Capture the cell that displays the provided text and extract its [X, Y] central coordinate. 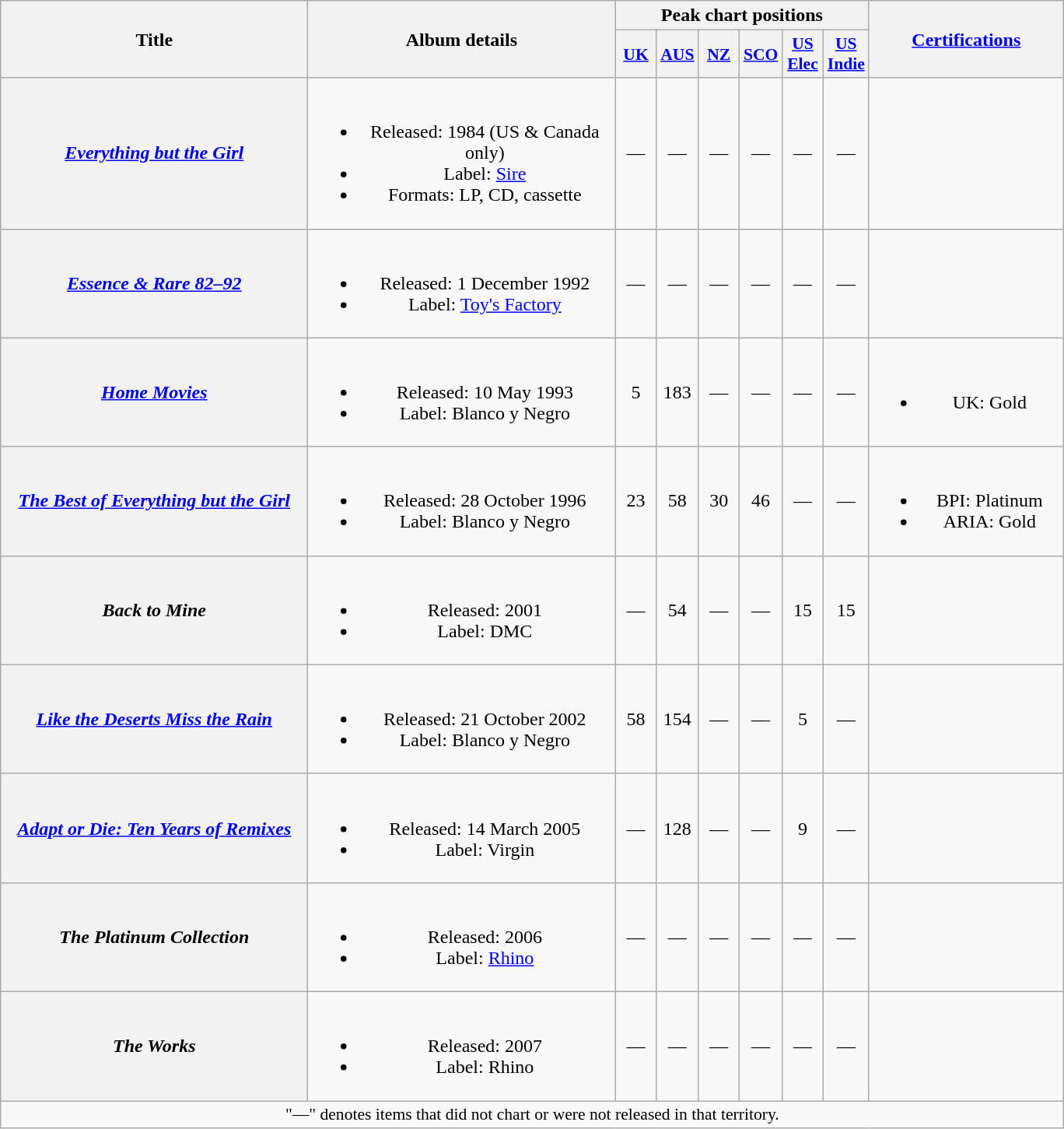
BPI: PlatinumARIA: Gold [966, 501]
Released: 10 May 1993Label: Blanco y Negro [462, 392]
Released: 2001Label: DMC [462, 610]
23 [636, 501]
46 [761, 501]
Back to Mine [154, 610]
The Works [154, 1046]
Album details [462, 39]
9 [803, 828]
Home Movies [154, 392]
Certifications [966, 39]
AUS [677, 54]
The Platinum Collection [154, 937]
USIndie [846, 54]
Released: 1984 (US & Canada only)Label: SireFormats: LP, CD, cassette [462, 153]
Peak chart positions [742, 16]
Released: 2006Label: Rhino [462, 937]
UK: Gold [966, 392]
Released: 21 October 2002Label: Blanco y Negro [462, 719]
NZ [719, 54]
The Best of Everything but the Girl [154, 501]
154 [677, 719]
Essence & Rare 82–92 [154, 283]
"—" denotes items that did not chart or were not released in that territory. [532, 1114]
Everything but the Girl [154, 153]
Title [154, 39]
Adapt or Die: Ten Years of Remixes [154, 828]
30 [719, 501]
128 [677, 828]
Like the Deserts Miss the Rain [154, 719]
Released: 2007Label: Rhino [462, 1046]
Released: 14 March 2005Label: Virgin [462, 828]
UK [636, 54]
SCO [761, 54]
Released: 28 October 1996Label: Blanco y Negro [462, 501]
183 [677, 392]
Released: 1 December 1992Label: Toy's Factory [462, 283]
54 [677, 610]
USElec [803, 54]
